Detect which cell encompasses the target text, then output its (X, Y) center coordinate. 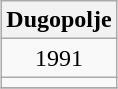
Dugopolje (59, 20)
1991 (59, 58)
